Determine the [x, y] coordinate at the center of the cell enclosing the given text.  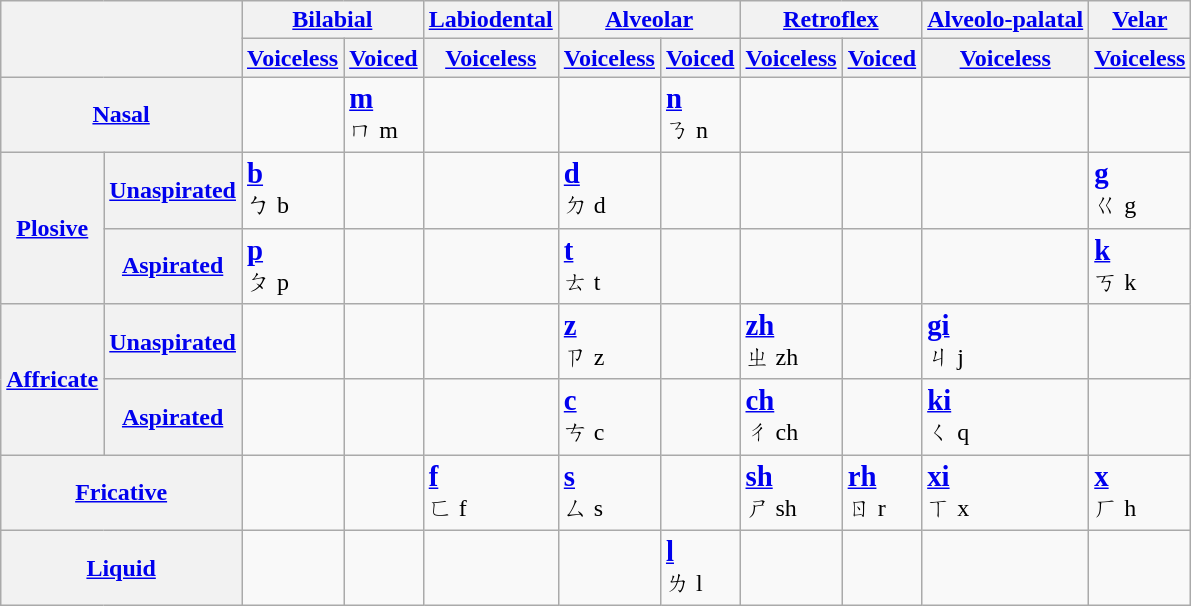
Labiodental [490, 20]
n ㄋ n [700, 115]
Alveolar [649, 20]
b ㄅ b [293, 190]
m ㄇ m [384, 115]
ch ㄔ ch [791, 417]
x ㄏ h [1140, 493]
gi ㄐ j [1006, 342]
g ㄍ g [1140, 190]
sh ㄕ sh [791, 493]
ki ㄑ q [1006, 417]
t ㄊ t [609, 266]
l ㄌ l [700, 568]
Alveolo-palatal [1006, 20]
f ㄈ f [490, 493]
d ㄉ d [609, 190]
s ㄙ s [609, 493]
zh ㄓ zh [791, 342]
Retroflex [831, 20]
Plosive [52, 228]
p ㄆ p [293, 266]
Fricative [122, 493]
k ㄎ k [1140, 266]
Nasal [122, 115]
xi ㄒ x [1006, 493]
c ㄘ c [609, 417]
Affricate [52, 380]
rh ㄖ r [882, 493]
Bilabial [333, 20]
z ㄗ z [609, 342]
Velar [1140, 20]
Liquid [122, 568]
